Find where the given text appears and provide that cell's center as [X, Y] coordinate. 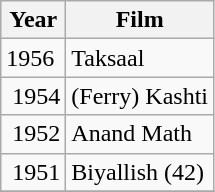
1952 [34, 134]
1951 [34, 172]
Anand Math [140, 134]
(Ferry) Kashti [140, 96]
1954 [34, 96]
Film [140, 20]
1956 [34, 58]
Year [34, 20]
Taksaal [140, 58]
Biyallish (42) [140, 172]
